Provide the [x, y] coordinate of the cell's center where the given text is located.  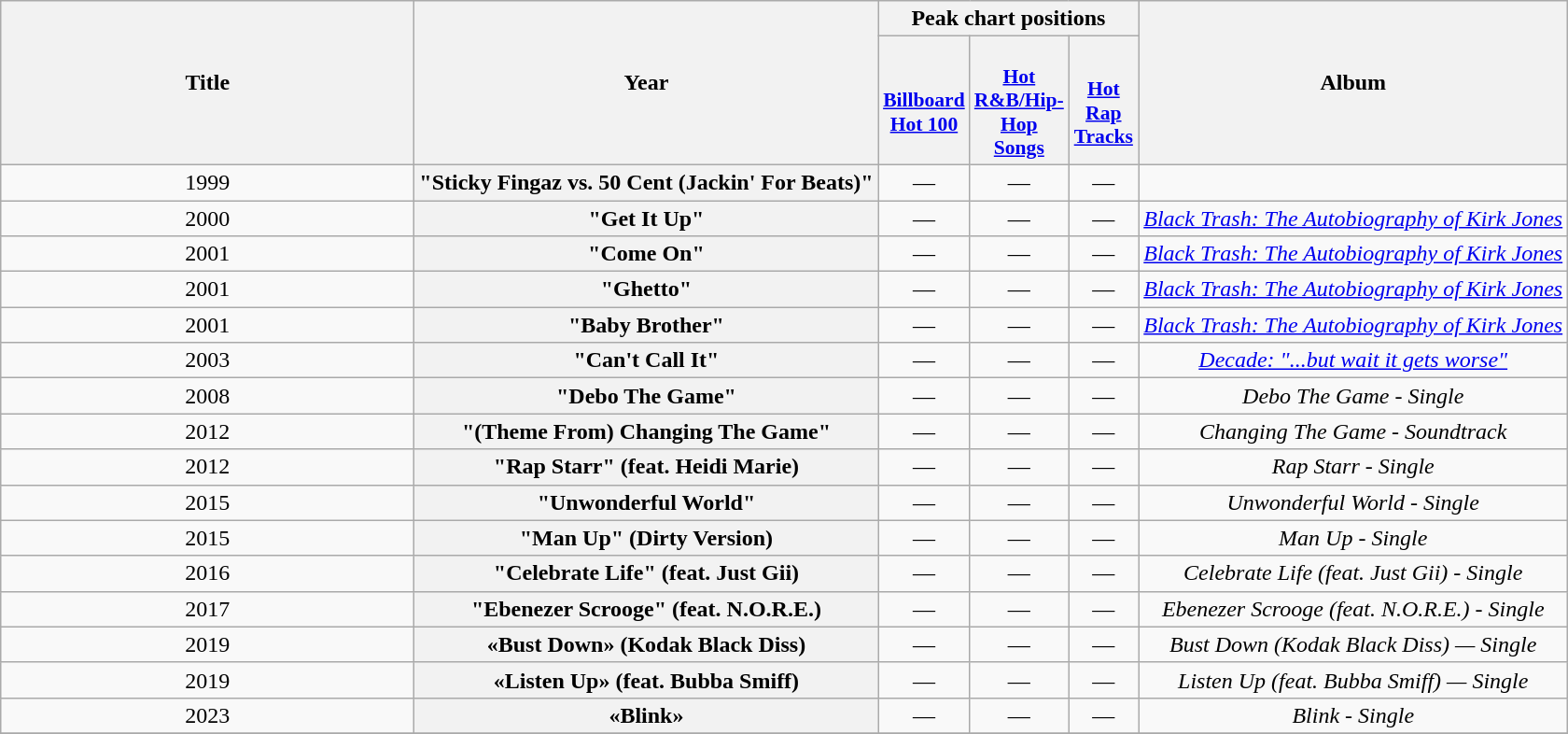
2003 [207, 360]
Peak chart positions [1008, 19]
"(Theme From) Changing The Game" [646, 431]
2017 [207, 609]
Year [646, 83]
2000 [207, 218]
"Baby Brother" [646, 325]
"Celebrate Life" (feat. Just Gii) [646, 573]
"Rap Starr" (feat. Heidi Marie) [646, 467]
"Unwonderful World" [646, 502]
Album [1353, 83]
"Can't Call It" [646, 360]
Changing The Game - Soundtrack [1353, 431]
Hot Rap Tracks [1103, 101]
Hot R&B/Hip-Hop Songs [1019, 101]
Decade: "...but wait it gets worse" [1353, 360]
Blink - Single [1353, 715]
Debo The Game - Single [1353, 396]
"Man Up" (Dirty Version) [646, 538]
"Debo The Game" [646, 396]
Bust Down (Kodak Black Diss) — Single [1353, 644]
"Sticky Fingaz vs. 50 Cent (Jackin' For Beats)" [646, 182]
Man Up - Single [1353, 538]
2016 [207, 573]
1999 [207, 182]
Rap Starr - Single [1353, 467]
Celebrate Life (feat. Just Gii) - Single [1353, 573]
"Ghetto" [646, 289]
Listen Up (feat. Bubba Smiff) — Single [1353, 680]
Title [207, 83]
«Listen Up» (feat. Bubba Smiff) [646, 680]
"Get It Up" [646, 218]
2008 [207, 396]
"Come On" [646, 254]
Ebenezer Scrooge (feat. N.O.R.E.) - Single [1353, 609]
"Ebenezer Scrooge" (feat. N.O.R.E.) [646, 609]
2023 [207, 715]
«Bust Down» (Kodak Black Diss) [646, 644]
Billboard Hot 100 [924, 101]
«Blink» [646, 715]
Unwonderful World - Single [1353, 502]
